Search for the cell housing the specified text and yield its [x, y] center coordinate. 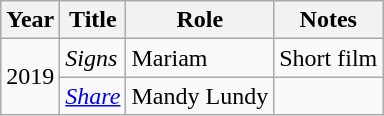
Signs [93, 58]
Share [93, 96]
Mariam [200, 58]
Notes [328, 20]
Title [93, 20]
Role [200, 20]
Short film [328, 58]
Year [30, 20]
Mandy Lundy [200, 96]
2019 [30, 77]
